Return the (X, Y) coordinate for the center point of the cell that contains the specified text.  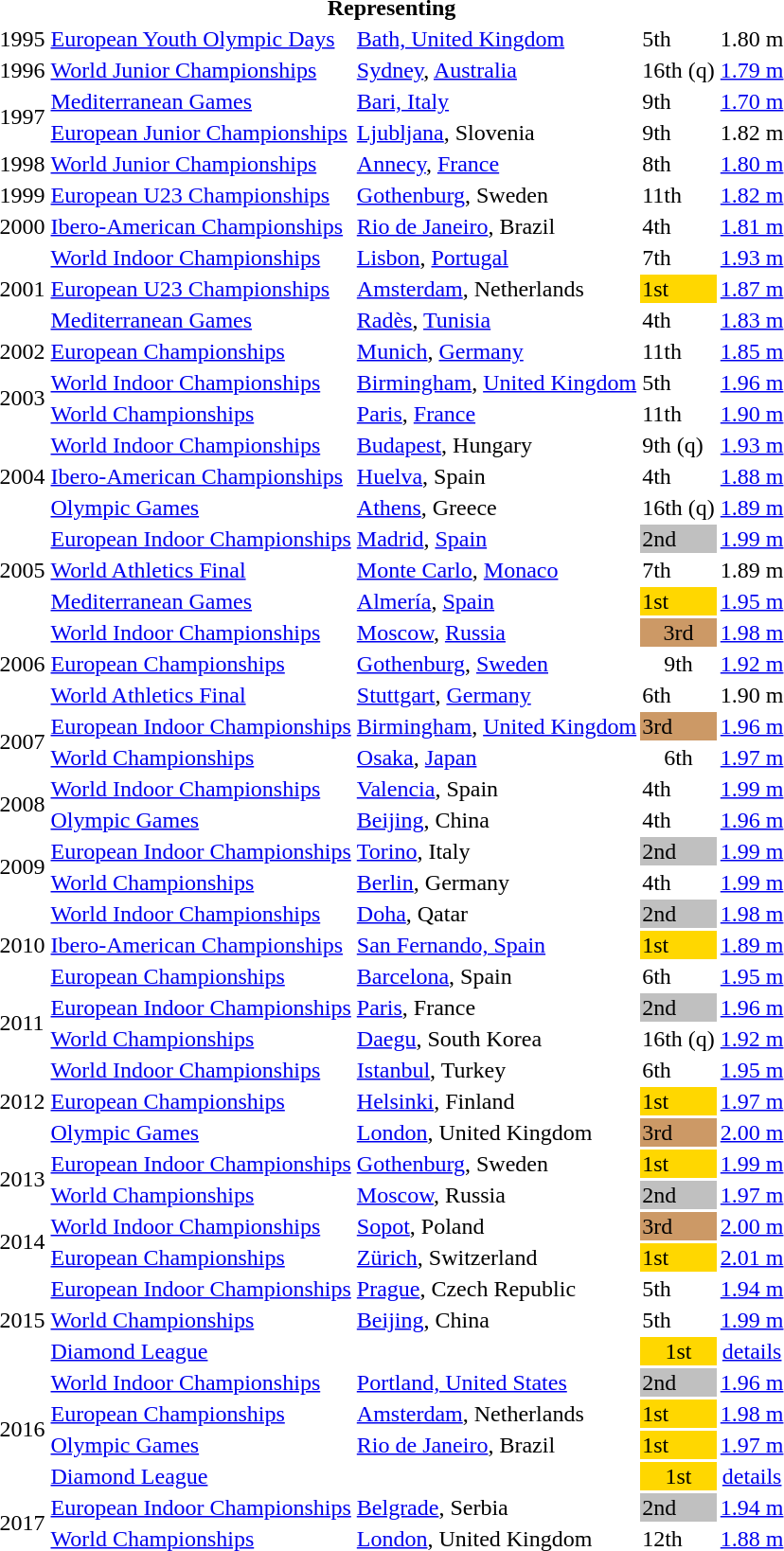
Helsinki, Finland (496, 1101)
Prague, Czech Republic (496, 1289)
European Youth Olympic Days (201, 39)
Istanbul, Turkey (496, 1070)
Bath, United Kingdom (496, 39)
Monte Carlo, Monaco (496, 570)
Ljubljana, Slovenia (496, 133)
Stuttgart, Germany (496, 695)
Osaka, Japan (496, 758)
Valencia, Spain (496, 789)
8th (679, 164)
Madrid, Spain (496, 539)
Sydney, Australia (496, 70)
Zürich, Switzerland (496, 1257)
Lisbon, Portugal (496, 258)
Radès, Tunisia (496, 320)
Daegu, South Korea (496, 1039)
Berlin, Germany (496, 882)
Athens, Greece (496, 508)
Huelva, Spain (496, 476)
Annecy, France (496, 164)
Doha, Qatar (496, 914)
London, United Kingdom (496, 1132)
Budapest, Hungary (496, 445)
Belgrade, Serbia (496, 1507)
Sopot, Poland (496, 1226)
Portland, United States (496, 1382)
Barcelona, Spain (496, 976)
San Fernando, Spain (496, 945)
Torino, Italy (496, 851)
European Junior Championships (201, 133)
Bari, Italy (496, 101)
9th (q) (679, 445)
Almería, Spain (496, 601)
Munich, Germany (496, 351)
